Find where the given text appears and provide that cell's center as (x, y) coordinate. 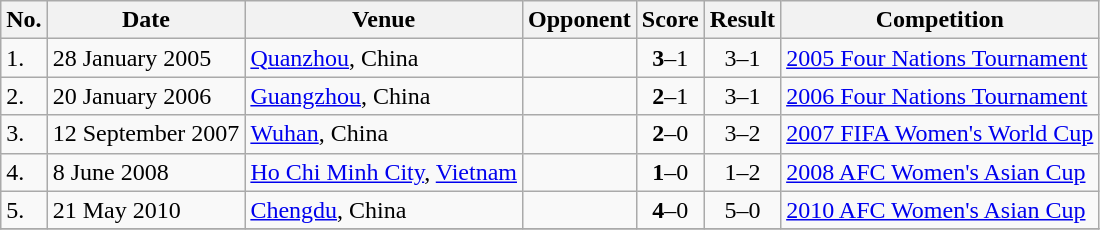
Chengdu, China (384, 210)
Wuhan, China (384, 134)
3. (24, 134)
28 January 2005 (146, 58)
Opponent (580, 20)
1. (24, 58)
Guangzhou, China (384, 96)
Ho Chi Minh City, Vietnam (384, 172)
2–0 (670, 134)
3–2 (742, 134)
2. (24, 96)
4–0 (670, 210)
2005 Four Nations Tournament (940, 58)
20 January 2006 (146, 96)
1–0 (670, 172)
Result (742, 20)
5. (24, 210)
8 June 2008 (146, 172)
1–2 (742, 172)
4. (24, 172)
2006 Four Nations Tournament (940, 96)
2007 FIFA Women's World Cup (940, 134)
Date (146, 20)
Score (670, 20)
12 September 2007 (146, 134)
5–0 (742, 210)
Venue (384, 20)
2010 AFC Women's Asian Cup (940, 210)
No. (24, 20)
Quanzhou, China (384, 58)
21 May 2010 (146, 210)
Competition (940, 20)
2008 AFC Women's Asian Cup (940, 172)
2–1 (670, 96)
